Return the (x, y) coordinate for the center point of the cell that contains the specified text.  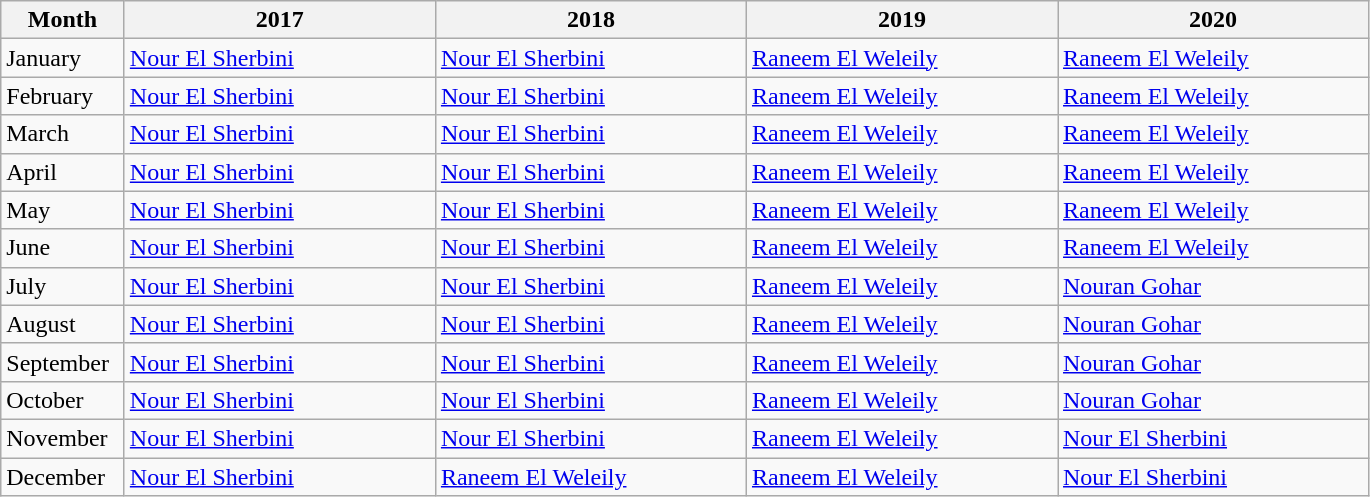
2019 (902, 20)
July (63, 286)
September (63, 362)
October (63, 400)
January (63, 58)
November (63, 438)
2018 (590, 20)
April (63, 172)
June (63, 248)
February (63, 96)
2020 (1214, 20)
December (63, 477)
May (63, 210)
Month (63, 20)
August (63, 324)
2017 (280, 20)
March (63, 134)
